Extract the [x, y] coordinate from the center of the cell holding the provided text.  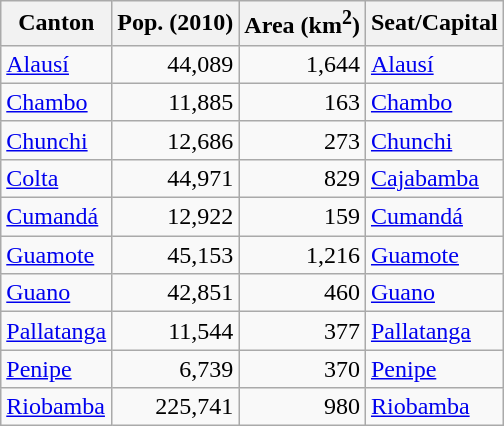
225,741 [176, 407]
460 [302, 293]
42,851 [176, 293]
Colta [56, 178]
Area (km2) [302, 24]
370 [302, 369]
6,739 [176, 369]
Cajabamba [434, 178]
12,686 [176, 140]
11,544 [176, 331]
159 [302, 217]
273 [302, 140]
45,153 [176, 255]
12,922 [176, 217]
163 [302, 102]
1,216 [302, 255]
Pop. (2010) [176, 24]
980 [302, 407]
Seat/Capital [434, 24]
44,971 [176, 178]
Canton [56, 24]
377 [302, 331]
11,885 [176, 102]
829 [302, 178]
44,089 [176, 64]
1,644 [302, 64]
